Detect which cell encompasses the target text, then output its [x, y] center coordinate. 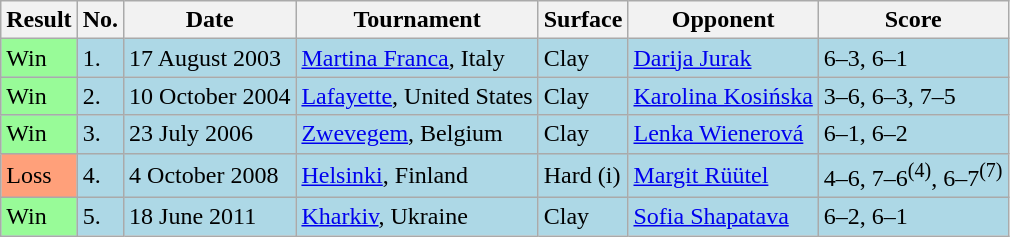
4. [100, 176]
2. [100, 96]
Margit Rüütel [723, 176]
6–1, 6–2 [913, 134]
Result [39, 20]
Date [210, 20]
Score [913, 20]
Helsinki, Finland [417, 176]
6–3, 6–1 [913, 58]
Lenka Wienerová [723, 134]
5. [100, 217]
4–6, 7–6(4), 6–7(7) [913, 176]
Martina Franca, Italy [417, 58]
Loss [39, 176]
3–6, 6–3, 7–5 [913, 96]
18 June 2011 [210, 217]
10 October 2004 [210, 96]
Darija Jurak [723, 58]
4 October 2008 [210, 176]
Zwevegem, Belgium [417, 134]
Sofia Shapatava [723, 217]
Kharkiv, Ukraine [417, 217]
Surface [583, 20]
6–2, 6–1 [913, 217]
23 July 2006 [210, 134]
Tournament [417, 20]
Opponent [723, 20]
17 August 2003 [210, 58]
1. [100, 58]
Lafayette, United States [417, 96]
3. [100, 134]
No. [100, 20]
Hard (i) [583, 176]
Karolina Kosińska [723, 96]
